Scan for the cell matching the given text and deliver its (x, y) coordinate at center. 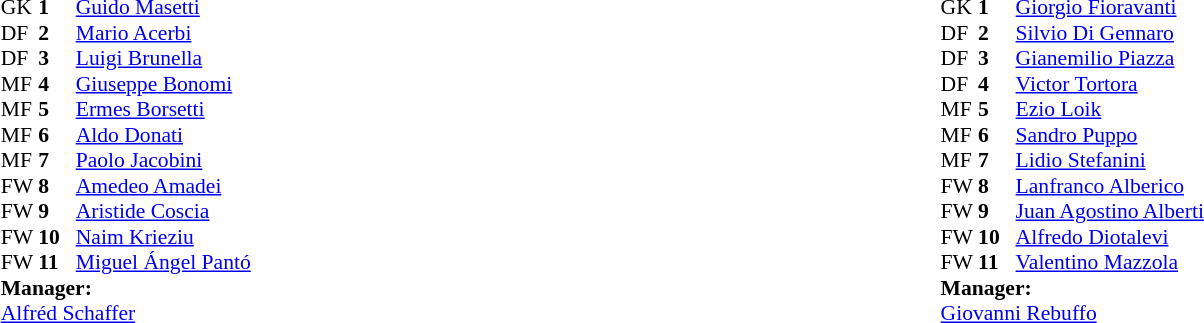
Lidio Stefanini (1110, 161)
Miguel Ángel Pantó (164, 263)
Aristide Coscia (164, 211)
Ezio Loik (1110, 109)
Sandro Puppo (1110, 135)
Victor Tortora (1110, 84)
Mario Acerbi (164, 33)
Naim Krieziu (164, 237)
Giuseppe Bonomi (164, 84)
Paolo Jacobini (164, 161)
Luigi Brunella (164, 59)
Aldo Donati (164, 135)
Amedeo Amadei (164, 186)
Lanfranco Alberico (1110, 186)
Juan Agostino Alberti (1110, 211)
Alfredo Diotalevi (1110, 237)
Ermes Borsetti (164, 109)
Silvio Di Gennaro (1110, 33)
Valentino Mazzola (1110, 263)
Gianemilio Piazza (1110, 59)
